Detect which cell encompasses the target text, then output its (X, Y) center coordinate. 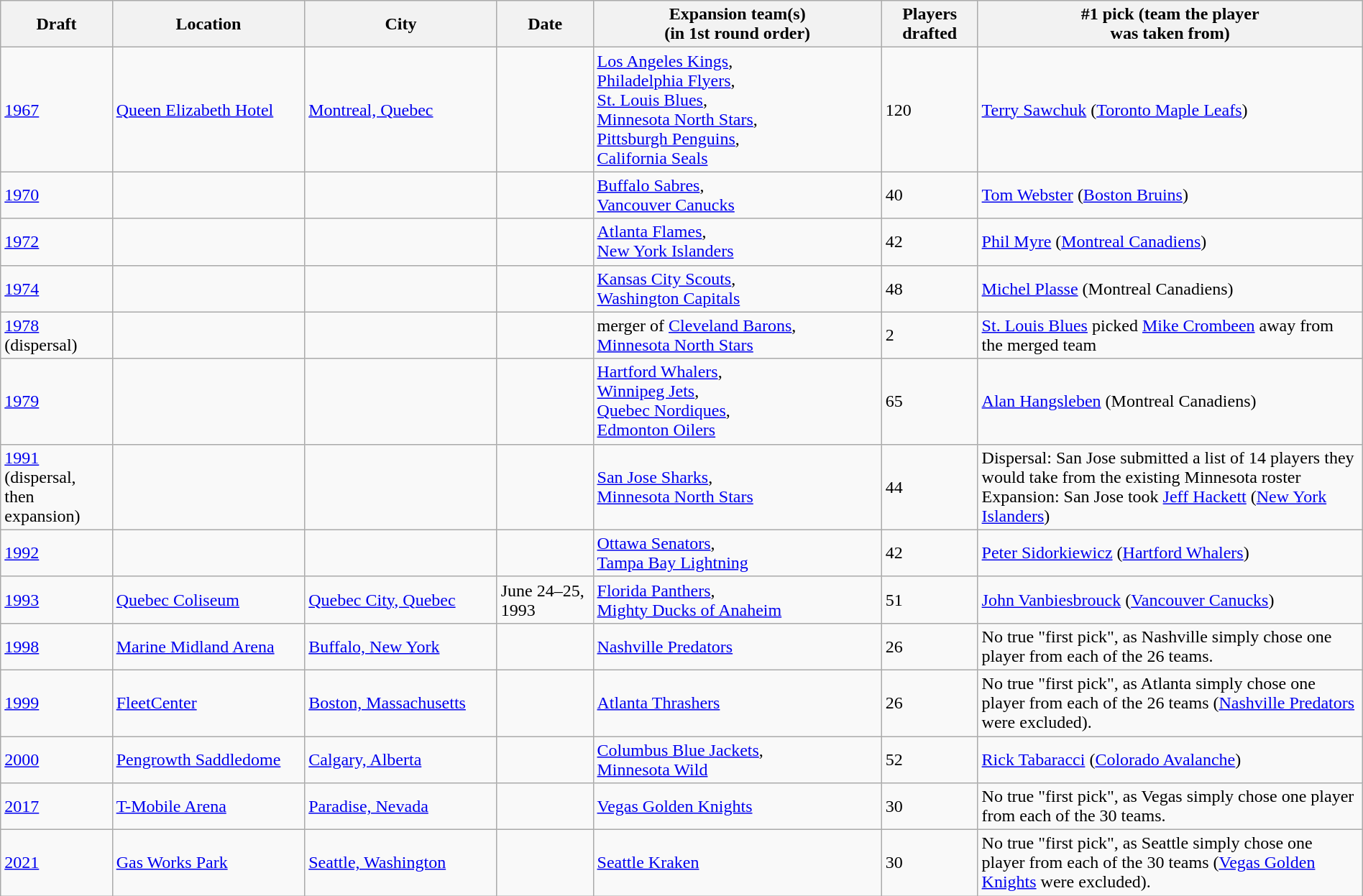
City (401, 24)
1970 (56, 195)
Rick Tabaracci (Colorado Avalanche) (1170, 759)
Hartford Whalers,Winnipeg Jets,Quebec Nordiques,Edmonton Oilers (738, 401)
San Jose Sharks,Minnesota North Stars (738, 487)
St. Louis Blues picked Mike Crombeen away from the merged team (1170, 335)
T-Mobile Arena (208, 806)
No true "first pick", as Atlanta simply chose one player from each of the 26 teams (Nashville Predators were excluded). (1170, 703)
Seattle, Washington (401, 863)
Draft (56, 24)
Quebec City, Quebec (401, 599)
No true "first pick", as Seattle simply chose one player from each of the 30 teams (Vegas Golden Knights were excluded). (1170, 863)
John Vanbiesbrouck (Vancouver Canucks) (1170, 599)
Nashville Predators (738, 647)
Seattle Kraken (738, 863)
Columbus Blue Jackets, Minnesota Wild (738, 759)
120 (930, 109)
Boston, Massachusetts (401, 703)
65 (930, 401)
No true "first pick", as Nashville simply chose one player from each of the 26 teams. (1170, 647)
June 24–25, 1993 (545, 599)
Ottawa Senators, Tampa Bay Lightning (738, 553)
Calgary, Alberta (401, 759)
1972 (56, 241)
40 (930, 195)
Paradise, Nevada (401, 806)
Location (208, 24)
1992 (56, 553)
2000 (56, 759)
Atlanta Flames, New York Islanders (738, 241)
Kansas City Scouts, Washington Capitals (738, 289)
2021 (56, 863)
Tom Webster (Boston Bruins) (1170, 195)
Gas Works Park (208, 863)
Pengrowth Saddledome (208, 759)
1978 (dispersal) (56, 335)
1979 (56, 401)
Terry Sawchuk (Toronto Maple Leafs) (1170, 109)
Buffalo Sabres, Vancouver Canucks (738, 195)
Quebec Coliseum (208, 599)
Phil Myre (Montreal Canadiens) (1170, 241)
52 (930, 759)
Queen Elizabeth Hotel (208, 109)
Vegas Golden Knights (738, 806)
Michel Plasse (Montreal Canadiens) (1170, 289)
Buffalo, New York (401, 647)
1993 (56, 599)
Florida Panthers, Mighty Ducks of Anaheim (738, 599)
Expansion team(s)(in 1st round order) (738, 24)
#1 pick (team the playerwas taken from) (1170, 24)
1974 (56, 289)
Atlanta Thrashers (738, 703)
48 (930, 289)
1999 (56, 703)
Alan Hangsleben (Montreal Canadiens) (1170, 401)
merger of Cleveland Barons, Minnesota North Stars (738, 335)
2 (930, 335)
44 (930, 487)
No true "first pick", as Vegas simply chose one player from each of the 30 teams. (1170, 806)
1998 (56, 647)
Los Angeles Kings,Philadelphia Flyers,St. Louis Blues,Minnesota North Stars,Pittsburgh Penguins,California Seals (738, 109)
1991(dispersal, then expansion) (56, 487)
Players drafted (930, 24)
2017 (56, 806)
Date (545, 24)
1967 (56, 109)
51 (930, 599)
Marine Midland Arena (208, 647)
Peter Sidorkiewicz (Hartford Whalers) (1170, 553)
FleetCenter (208, 703)
Montreal, Quebec (401, 109)
